Scan for the cell matching the given text and deliver its (x, y) coordinate at center. 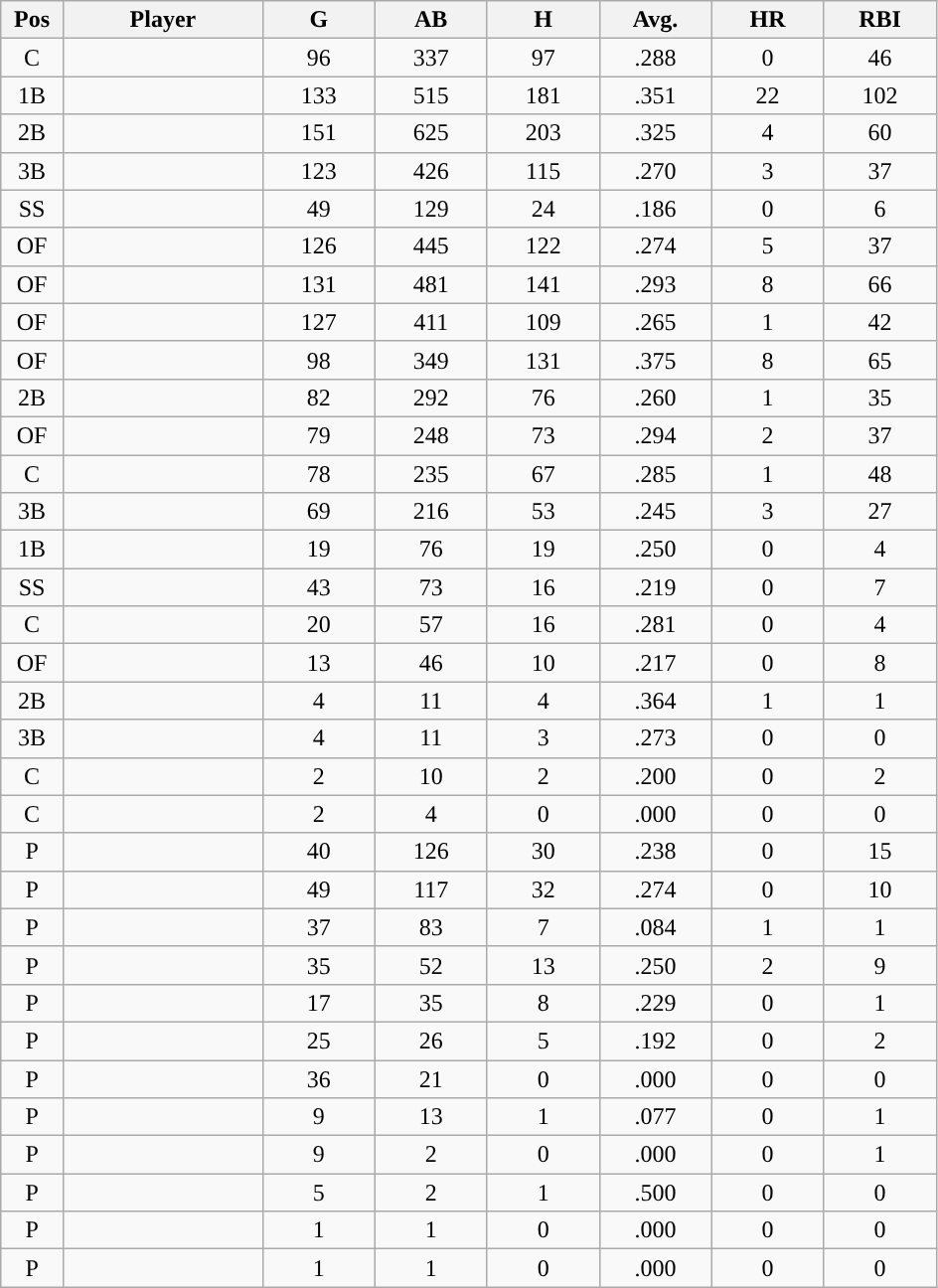
57 (431, 625)
.238 (656, 852)
Pos (32, 20)
.273 (656, 738)
.084 (656, 927)
.186 (656, 209)
48 (880, 474)
117 (431, 889)
.294 (656, 435)
123 (318, 171)
109 (543, 322)
216 (431, 512)
40 (318, 852)
26 (431, 1041)
82 (318, 398)
17 (318, 1003)
129 (431, 209)
65 (880, 360)
133 (318, 95)
22 (767, 95)
15 (880, 852)
27 (880, 512)
625 (431, 133)
32 (543, 889)
53 (543, 512)
43 (318, 587)
337 (431, 58)
411 (431, 322)
248 (431, 435)
.077 (656, 1117)
.260 (656, 398)
292 (431, 398)
.351 (656, 95)
102 (880, 95)
83 (431, 927)
.500 (656, 1193)
.364 (656, 701)
115 (543, 171)
66 (880, 284)
78 (318, 474)
21 (431, 1078)
.270 (656, 171)
HR (767, 20)
.285 (656, 474)
203 (543, 133)
.245 (656, 512)
36 (318, 1078)
445 (431, 246)
42 (880, 322)
52 (431, 965)
96 (318, 58)
G (318, 20)
.281 (656, 625)
AB (431, 20)
426 (431, 171)
515 (431, 95)
RBI (880, 20)
20 (318, 625)
24 (543, 209)
67 (543, 474)
25 (318, 1041)
30 (543, 852)
.200 (656, 776)
.293 (656, 284)
122 (543, 246)
349 (431, 360)
151 (318, 133)
.325 (656, 133)
79 (318, 435)
60 (880, 133)
141 (543, 284)
127 (318, 322)
Player (163, 20)
6 (880, 209)
.192 (656, 1041)
.265 (656, 322)
Avg. (656, 20)
98 (318, 360)
.375 (656, 360)
481 (431, 284)
235 (431, 474)
69 (318, 512)
H (543, 20)
.229 (656, 1003)
.288 (656, 58)
.217 (656, 663)
97 (543, 58)
181 (543, 95)
.219 (656, 587)
